Provide the [x, y] coordinate of the cell's center where the given text is located.  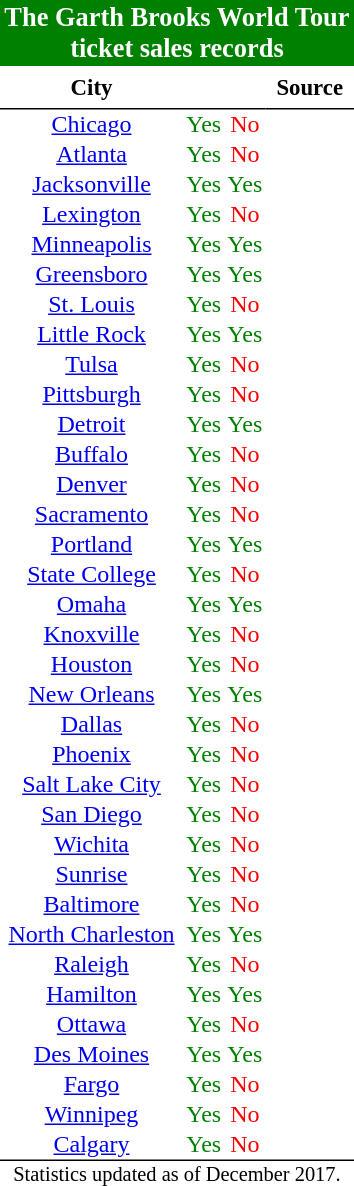
Baltimore [92, 905]
The Garth Brooks World Tourticket sales records [177, 33]
Raleigh [92, 965]
Houston [92, 665]
Atlanta [92, 155]
Dallas [92, 725]
State College [92, 575]
North Charleston [92, 935]
Wichita [92, 845]
Knoxville [92, 635]
Minneapolis [92, 245]
Greensboro [92, 275]
Hamilton [92, 995]
Chicago [92, 125]
Winnipeg [92, 1115]
Lexington [92, 215]
Buffalo [92, 455]
New Orleans [92, 695]
Tulsa [92, 365]
Des Moines [92, 1055]
Fargo [92, 1085]
Denver [92, 485]
Sacramento [92, 515]
Ottawa [92, 1025]
Phoenix [92, 755]
San Diego [92, 815]
Omaha [92, 605]
Pittsburgh [92, 395]
Salt Lake City [92, 785]
Jacksonville [92, 185]
Little Rock [92, 335]
Sunrise [92, 875]
Portland [92, 545]
Calgary [92, 1145]
City [92, 88]
Detroit [92, 425]
Source [310, 88]
St. Louis [92, 305]
